From the cell containing the given text, extract its center point as (X, Y) coordinate. 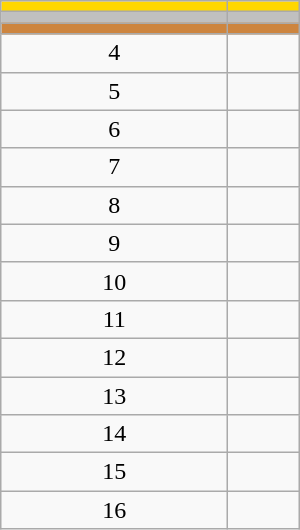
5 (114, 91)
12 (114, 357)
15 (114, 472)
6 (114, 129)
9 (114, 243)
16 (114, 510)
10 (114, 281)
4 (114, 53)
7 (114, 167)
8 (114, 205)
14 (114, 434)
11 (114, 319)
13 (114, 395)
